Locate the cell with the specified text and output its [x, y] center coordinate. 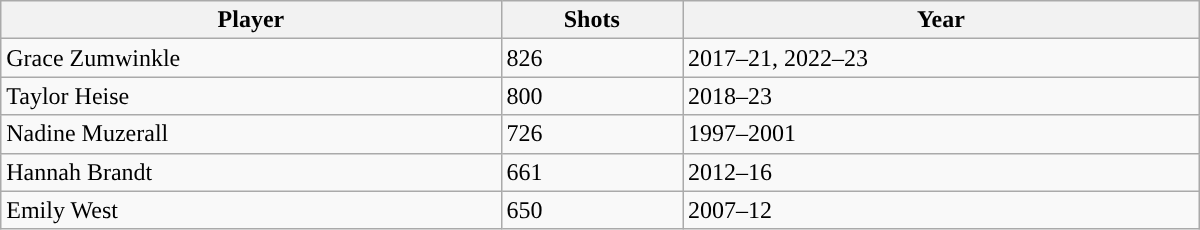
661 [592, 172]
726 [592, 134]
Emily West [251, 210]
2018–23 [940, 96]
800 [592, 96]
Taylor Heise [251, 96]
2017–21, 2022–23 [940, 58]
Player [251, 20]
Shots [592, 20]
Year [940, 20]
1997–2001 [940, 134]
2007–12 [940, 210]
650 [592, 210]
2012–16 [940, 172]
Grace Zumwinkle [251, 58]
Nadine Muzerall [251, 134]
826 [592, 58]
Hannah Brandt [251, 172]
